Extract the [X, Y] coordinate from the center of the cell holding the provided text.  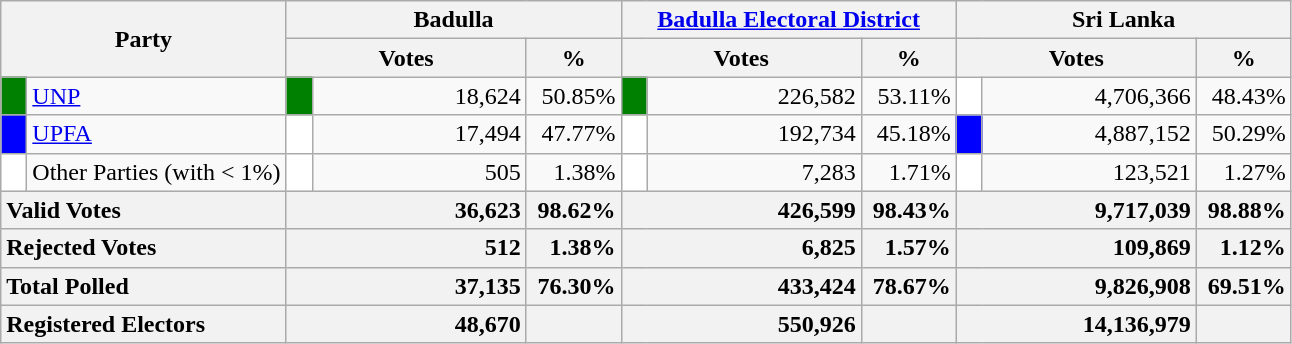
78.67% [908, 286]
47.77% [574, 134]
Badulla Electoral District [788, 20]
Total Polled [144, 286]
50.85% [574, 96]
18,624 [419, 96]
98.43% [908, 210]
Registered Electors [144, 324]
69.51% [1244, 286]
36,623 [406, 210]
UPFA [156, 134]
UNP [156, 96]
14,136,979 [1076, 324]
7,283 [754, 172]
Sri Lanka [1124, 20]
53.11% [908, 96]
4,887,152 [1089, 134]
48,670 [406, 324]
4,706,366 [1089, 96]
1.57% [908, 248]
226,582 [754, 96]
9,717,039 [1076, 210]
123,521 [1089, 172]
Rejected Votes [144, 248]
426,599 [741, 210]
1.27% [1244, 172]
Party [144, 39]
1.71% [908, 172]
505 [419, 172]
76.30% [574, 286]
17,494 [419, 134]
Badulla [454, 20]
48.43% [1244, 96]
6,825 [741, 248]
192,734 [754, 134]
37,135 [406, 286]
1.12% [1244, 248]
50.29% [1244, 134]
433,424 [741, 286]
550,926 [741, 324]
109,869 [1076, 248]
Other Parties (with < 1%) [156, 172]
Valid Votes [144, 210]
98.62% [574, 210]
98.88% [1244, 210]
512 [406, 248]
45.18% [908, 134]
9,826,908 [1076, 286]
